Output the (X, Y) coordinate of the center of the cell containing the given text.  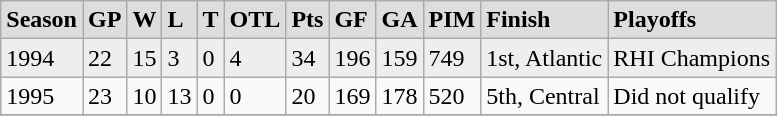
L (180, 20)
749 (452, 58)
196 (352, 58)
1st, Atlantic (544, 58)
GP (104, 20)
23 (104, 96)
3 (180, 58)
PIM (452, 20)
159 (400, 58)
20 (308, 96)
13 (180, 96)
T (210, 20)
1995 (42, 96)
178 (400, 96)
Season (42, 20)
22 (104, 58)
GF (352, 20)
169 (352, 96)
15 (144, 58)
RHI Champions (692, 58)
1994 (42, 58)
Did not qualify (692, 96)
34 (308, 58)
520 (452, 96)
OTL (255, 20)
Pts (308, 20)
4 (255, 58)
Finish (544, 20)
GA (400, 20)
Playoffs (692, 20)
W (144, 20)
10 (144, 96)
5th, Central (544, 96)
